Pinpoint the cell where the given text exists, returning its (X, Y) midpoint coordinate. 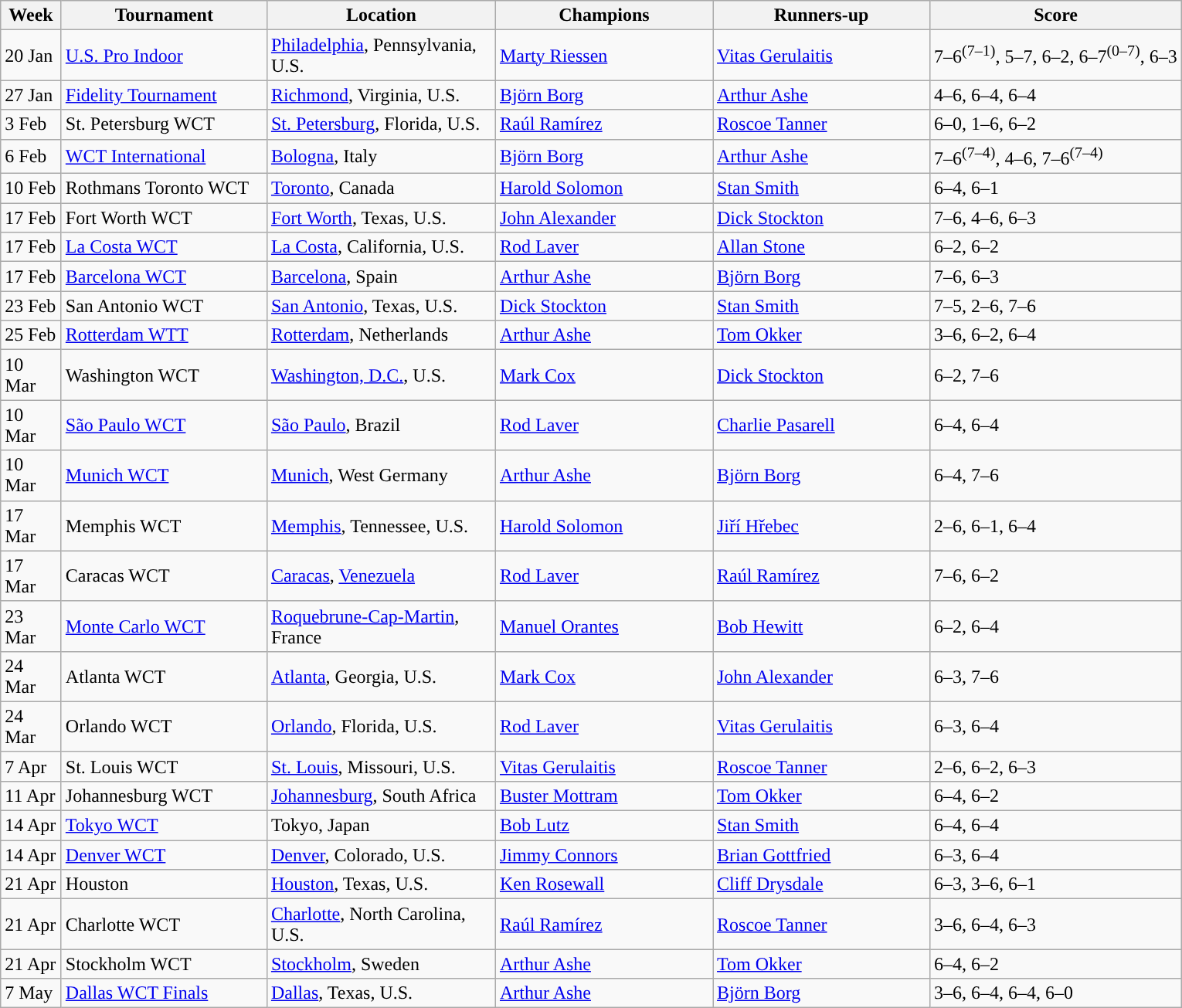
Stockholm, Sweden (381, 964)
Jiří Hřebec (820, 525)
Dallas, Texas, U.S. (381, 993)
Barcelona WCT (164, 277)
Atlanta WCT (164, 677)
3 Feb (31, 124)
6–4, 6–1 (1056, 188)
6–0, 1–6, 6–2 (1056, 124)
Roquebrune-Cap-Martin, France (381, 626)
27 Jan (31, 95)
7–6(7–4), 4–6, 7–6(7–4) (1056, 156)
Denver WCT (164, 855)
Rotterdam WTT (164, 335)
Philadelphia, Pennsylvania, U.S. (381, 56)
3–6, 6–4, 6–3 (1056, 924)
Bologna, Italy (381, 156)
Rothmans Toronto WCT (164, 188)
Johannesburg WCT (164, 796)
7–6, 6–3 (1056, 277)
Caracas WCT (164, 576)
7–6(7–1), 5–7, 6–2, 6–7(0–7), 6–3 (1056, 56)
Johannesburg, South Africa (381, 796)
Charlotte, North Carolina, U.S. (381, 924)
23 Feb (31, 306)
San Antonio WCT (164, 306)
Stockholm WCT (164, 964)
Location (381, 15)
6–3, 7–6 (1056, 677)
3–6, 6–2, 6–4 (1056, 335)
St. Louis, Missouri, U.S. (381, 766)
Houston (164, 884)
Buster Mottram (604, 796)
Tokyo WCT (164, 826)
7–6, 6–2 (1056, 576)
Denver, Colorado, U.S. (381, 855)
Tokyo, Japan (381, 826)
Caracas, Venezuela (381, 576)
U.S. Pro Indoor (164, 56)
7–6, 4–6, 6–3 (1056, 218)
Champions (604, 15)
St. Petersburg WCT (164, 124)
Fidelity Tournament (164, 95)
23 Mar (31, 626)
Fort Worth, Texas, U.S. (381, 218)
Bob Hewitt (820, 626)
Bob Lutz (604, 826)
San Antonio, Texas, U.S. (381, 306)
Atlanta, Georgia, U.S. (381, 677)
Dallas WCT Finals (164, 993)
St. Louis WCT (164, 766)
Runners-up (820, 15)
6–3, 3–6, 6–1 (1056, 884)
Barcelona, Spain (381, 277)
3–6, 6–4, 6–4, 6–0 (1056, 993)
6–2, 6–4 (1056, 626)
2–6, 6–2, 6–3 (1056, 766)
Tournament (164, 15)
Memphis WCT (164, 525)
2–6, 6–1, 6–4 (1056, 525)
Allan Stone (820, 247)
São Paulo WCT (164, 425)
Memphis, Tennessee, U.S. (381, 525)
St. Petersburg, Florida, U.S. (381, 124)
6–2, 6–2 (1056, 247)
Munich, West Germany (381, 476)
Jimmy Connors (604, 855)
Week (31, 15)
4–6, 6–4, 6–4 (1056, 95)
6–2, 7–6 (1056, 375)
São Paulo, Brazil (381, 425)
Toronto, Canada (381, 188)
Manuel Orantes (604, 626)
Rotterdam, Netherlands (381, 335)
7–5, 2–6, 7–6 (1056, 306)
Munich WCT (164, 476)
Richmond, Virginia, U.S. (381, 95)
Houston, Texas, U.S. (381, 884)
WCT International (164, 156)
Ken Rosewall (604, 884)
Marty Riessen (604, 56)
Charlotte WCT (164, 924)
11 Apr (31, 796)
Score (1056, 15)
7 Apr (31, 766)
Orlando, Florida, U.S. (381, 726)
6–4, 7–6 (1056, 476)
Orlando WCT (164, 726)
Washington, D.C., U.S. (381, 375)
6 Feb (31, 156)
La Costa, California, U.S. (381, 247)
Washington WCT (164, 375)
Brian Gottfried (820, 855)
La Costa WCT (164, 247)
25 Feb (31, 335)
10 Feb (31, 188)
20 Jan (31, 56)
Charlie Pasarell (820, 425)
Fort Worth WCT (164, 218)
7 May (31, 993)
Monte Carlo WCT (164, 626)
Cliff Drysdale (820, 884)
